Search for the cell housing the specified text and yield its [X, Y] center coordinate. 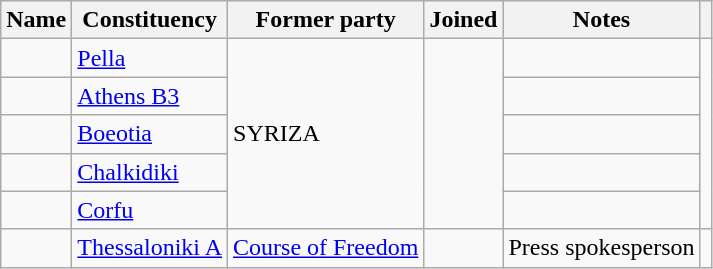
Athens B3 [150, 96]
Boeotia [150, 134]
Notes [602, 20]
SYRIZA [326, 134]
Course of Freedom [326, 248]
Former party [326, 20]
Corfu [150, 210]
Thessaloniki A [150, 248]
Name [36, 20]
Constituency [150, 20]
Chalkidiki [150, 172]
Pella [150, 58]
Joined [464, 20]
Press spokesperson [602, 248]
